Return the [x, y] coordinate for the center point of the cell that contains the specified text.  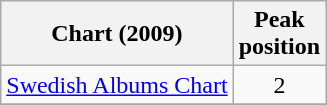
2 [279, 85]
Peakposition [279, 34]
Swedish Albums Chart [117, 85]
Chart (2009) [117, 34]
